Capture the cell that displays the provided text and extract its (x, y) central coordinate. 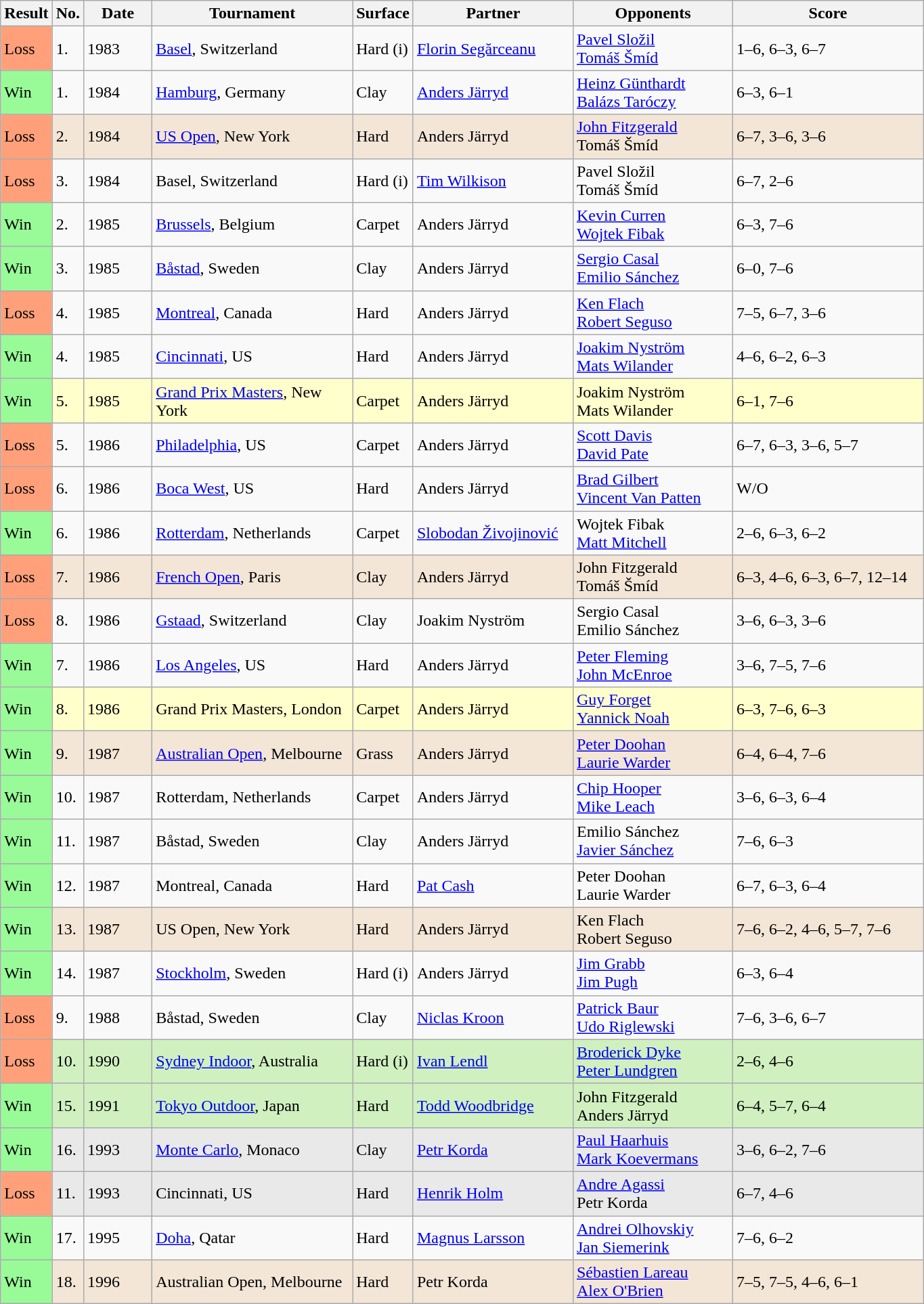
Chip Hooper Mike Leach (653, 798)
Brad Gilbert Vincent Van Patten (653, 489)
6–7, 2–6 (829, 180)
6–7, 3–6, 3–6 (829, 137)
6–3, 7–6 (829, 225)
3–6, 6–3, 3–6 (829, 622)
1995 (118, 1238)
Henrik Holm (493, 1193)
Surface (383, 14)
Joakim Nyström (493, 622)
6–3, 4–6, 6–3, 6–7, 12–14 (829, 577)
Date (118, 14)
1990 (118, 1062)
6–3, 7–6, 6–3 (829, 710)
7–5, 7–5, 4–6, 6–1 (829, 1282)
Peter Fleming John McEnroe (653, 665)
6–4, 6–4, 7–6 (829, 753)
Brussels, Belgium (252, 225)
Partner (493, 14)
W/O (829, 489)
Grass (383, 753)
12. (68, 886)
2–6, 4–6 (829, 1062)
7–6, 6–3 (829, 841)
Monte Carlo, Monaco (252, 1150)
Andre Agassi Petr Korda (653, 1193)
Result (26, 14)
Scott Davis David Pate (653, 444)
John Fitzgerald Anders Järryd (653, 1105)
Gstaad, Switzerland (252, 622)
Score (829, 14)
Guy Forget Yannick Noah (653, 710)
Tournament (252, 14)
6–0, 7–6 (829, 268)
Magnus Larsson (493, 1238)
French Open, Paris (252, 577)
Florin Segărceanu (493, 49)
6–3, 6–1 (829, 92)
Los Angeles, US (252, 665)
Wojtek Fibak Matt Mitchell (653, 532)
Slobodan Živojinović (493, 532)
Tokyo Outdoor, Japan (252, 1105)
7–6, 3–6, 6–7 (829, 1017)
7–6, 6–2 (829, 1238)
Kevin Curren Wojtek Fibak (653, 225)
18. (68, 1282)
Andrei Olhovskiy Jan Siemerink (653, 1238)
1988 (118, 1017)
Philadelphia, US (252, 444)
14. (68, 974)
4–6, 6–2, 6–3 (829, 356)
Patrick Baur Udo Riglewski (653, 1017)
Boca West, US (252, 489)
Todd Woodbridge (493, 1105)
Hamburg, Germany (252, 92)
3–6, 7–5, 7–6 (829, 665)
3–6, 6–3, 6–4 (829, 798)
16. (68, 1150)
No. (68, 14)
Broderick Dyke Peter Lundgren (653, 1062)
Stockholm, Sweden (252, 974)
6–1, 7–6 (829, 401)
Doha, Qatar (252, 1238)
1991 (118, 1105)
6–7, 6–3, 6–4 (829, 886)
7–6, 6–2, 4–6, 5–7, 7–6 (829, 929)
1996 (118, 1282)
Sébastien Lareau Alex O'Brien (653, 1282)
13. (68, 929)
15. (68, 1105)
2–6, 6–3, 6–2 (829, 532)
Ivan Lendl (493, 1062)
Niclas Kroon (493, 1017)
1–6, 6–3, 6–7 (829, 49)
Jim Grabb Jim Pugh (653, 974)
6–4, 5–7, 6–4 (829, 1105)
Emilio Sánchez Javier Sánchez (653, 841)
Paul Haarhuis Mark Koevermans (653, 1150)
6–3, 6–4 (829, 974)
1983 (118, 49)
3–6, 6–2, 7–6 (829, 1150)
Grand Prix Masters, London (252, 710)
Sydney Indoor, Australia (252, 1062)
Pat Cash (493, 886)
7–5, 6–7, 3–6 (829, 313)
Tim Wilkison (493, 180)
Grand Prix Masters, New York (252, 401)
6–7, 4–6 (829, 1193)
Opponents (653, 14)
Heinz Günthardt Balázs Taróczy (653, 92)
17. (68, 1238)
6–7, 6–3, 3–6, 5–7 (829, 444)
